From the cell containing the given text, extract its center point as [X, Y] coordinate. 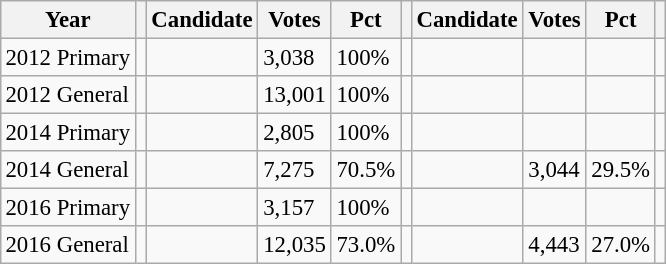
3,038 [294, 57]
3,157 [294, 208]
7,275 [294, 170]
3,044 [554, 170]
4,443 [554, 245]
13,001 [294, 95]
12,035 [294, 245]
2012 Primary [68, 57]
2016 Primary [68, 208]
29.5% [620, 170]
70.5% [366, 170]
2,805 [294, 133]
2014 General [68, 170]
73.0% [366, 245]
2012 General [68, 95]
2014 Primary [68, 133]
2016 General [68, 245]
Year [68, 20]
27.0% [620, 245]
